Scan for the cell matching the given text and deliver its (x, y) coordinate at center. 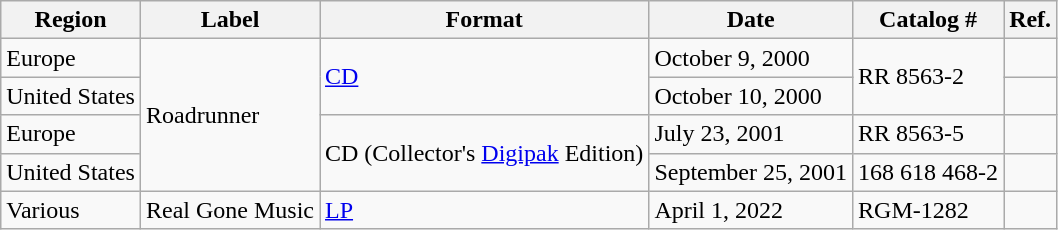
168 618 468-2 (928, 172)
Format (484, 20)
Various (71, 210)
Roadrunner (230, 115)
October 9, 2000 (751, 58)
Region (71, 20)
July 23, 2001 (751, 134)
Label (230, 20)
CD (484, 77)
April 1, 2022 (751, 210)
Real Gone Music (230, 210)
October 10, 2000 (751, 96)
RGM-1282 (928, 210)
Ref. (1030, 20)
Catalog # (928, 20)
RR 8563-2 (928, 77)
September 25, 2001 (751, 172)
CD (Collector's Digipak Edition) (484, 153)
Date (751, 20)
RR 8563-5 (928, 134)
LP (484, 210)
